Extract the (x, y) coordinate from the center of the cell holding the provided text.  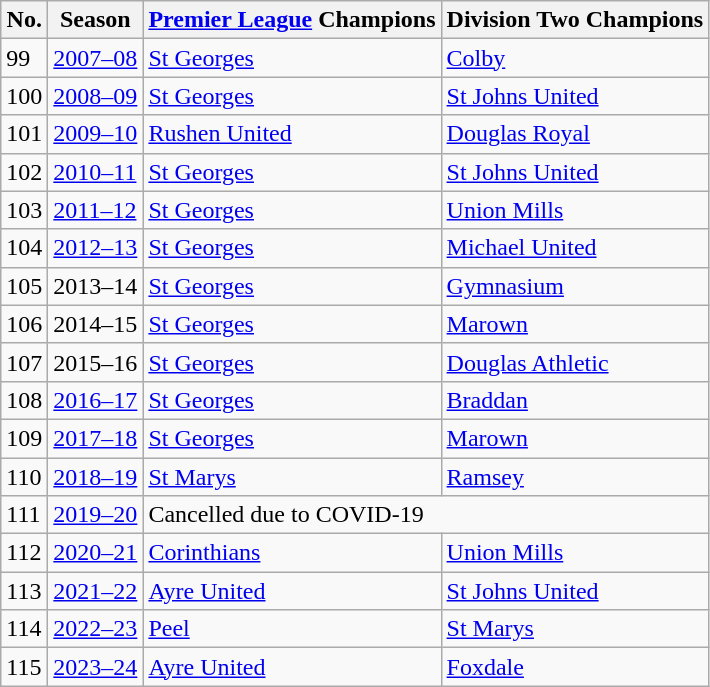
2021–22 (96, 591)
Season (96, 20)
112 (24, 553)
Rushen United (292, 134)
Douglas Athletic (575, 362)
115 (24, 667)
Ramsey (575, 477)
110 (24, 477)
2008–09 (96, 96)
111 (24, 515)
Foxdale (575, 667)
103 (24, 210)
2020–21 (96, 553)
105 (24, 286)
114 (24, 629)
104 (24, 248)
Corinthians (292, 553)
2007–08 (96, 58)
Division Two Champions (575, 20)
101 (24, 134)
Peel (292, 629)
109 (24, 438)
2013–14 (96, 286)
2016–17 (96, 400)
113 (24, 591)
2009–10 (96, 134)
Cancelled due to COVID-19 (426, 515)
108 (24, 400)
2023–24 (96, 667)
2011–12 (96, 210)
2012–13 (96, 248)
102 (24, 172)
Braddan (575, 400)
2018–19 (96, 477)
2015–16 (96, 362)
2019–20 (96, 515)
100 (24, 96)
Premier League Champions (292, 20)
107 (24, 362)
2022–23 (96, 629)
Colby (575, 58)
2010–11 (96, 172)
Michael United (575, 248)
2017–18 (96, 438)
99 (24, 58)
106 (24, 324)
2014–15 (96, 324)
No. (24, 20)
Gymnasium (575, 286)
Douglas Royal (575, 134)
